Locate the cell with the specified text and output its [X, Y] center coordinate. 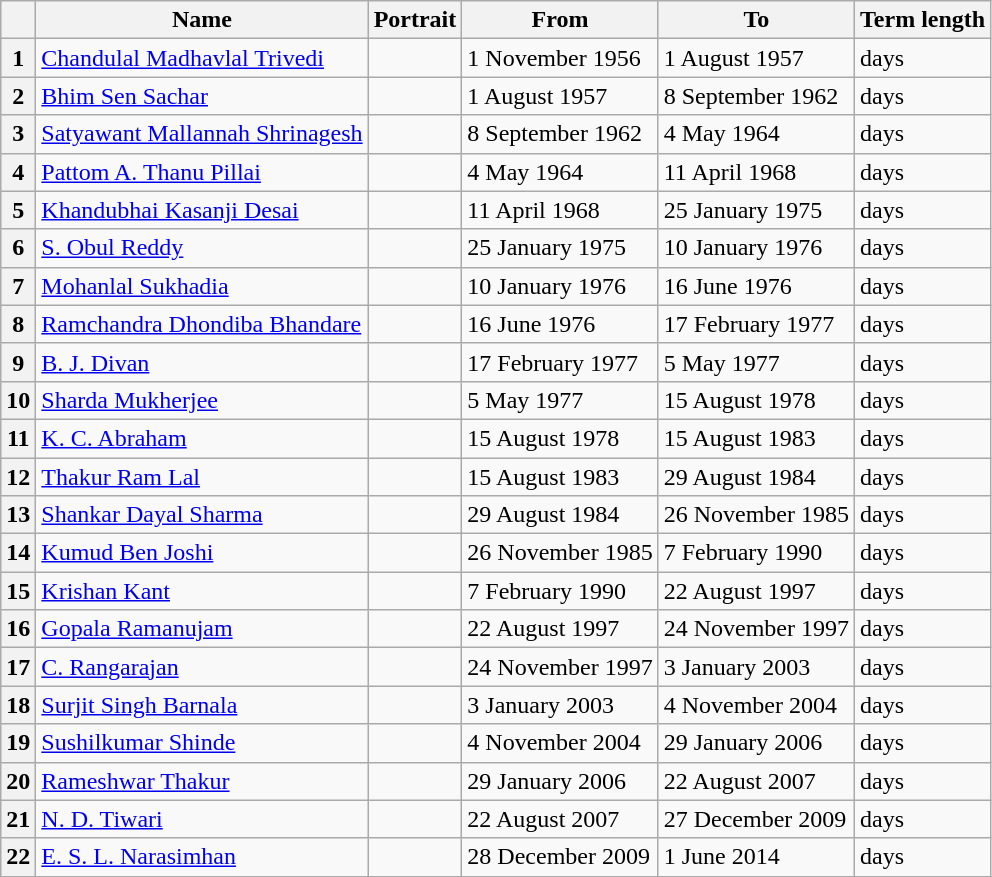
Khandubhai Kasanji Desai [202, 210]
1 November 1956 [560, 58]
3 [18, 134]
Surjit Singh Barnala [202, 705]
Rameshwar Thakur [202, 781]
28 December 2009 [560, 857]
Ramchandra Dhondiba Bhandare [202, 324]
21 [18, 819]
15 [18, 591]
14 [18, 553]
Gopala Ramanujam [202, 629]
Krishan Kant [202, 591]
Thakur Ram Lal [202, 477]
Portrait [415, 20]
B. J. Divan [202, 362]
Term length [923, 20]
19 [18, 743]
13 [18, 515]
Sharda Mukherjee [202, 400]
To [756, 20]
17 [18, 667]
Satyawant Mallannah Shrinagesh [202, 134]
K. C. Abraham [202, 438]
Sushilkumar Shinde [202, 743]
S. Obul Reddy [202, 248]
18 [18, 705]
Bhim Sen Sachar [202, 96]
2 [18, 96]
22 [18, 857]
7 [18, 286]
C. Rangarajan [202, 667]
12 [18, 477]
1 [18, 58]
E. S. L. Narasimhan [202, 857]
8 [18, 324]
From [560, 20]
9 [18, 362]
Chandulal Madhavlal Trivedi [202, 58]
N. D. Tiwari [202, 819]
4 [18, 172]
16 [18, 629]
Pattom A. Thanu Pillai [202, 172]
5 [18, 210]
Mohanlal Sukhadia [202, 286]
Shankar Dayal Sharma [202, 515]
27 December 2009 [756, 819]
6 [18, 248]
10 [18, 400]
Kumud Ben Joshi [202, 553]
11 [18, 438]
1 June 2014 [756, 857]
20 [18, 781]
Name [202, 20]
